Provide the (x, y) coordinate of the cell's center where the given text is located.  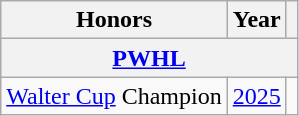
Year (256, 20)
Walter Cup Champion (114, 96)
2025 (256, 96)
Honors (114, 20)
PWHL (150, 58)
